Pinpoint the cell where the given text exists, returning its (X, Y) midpoint coordinate. 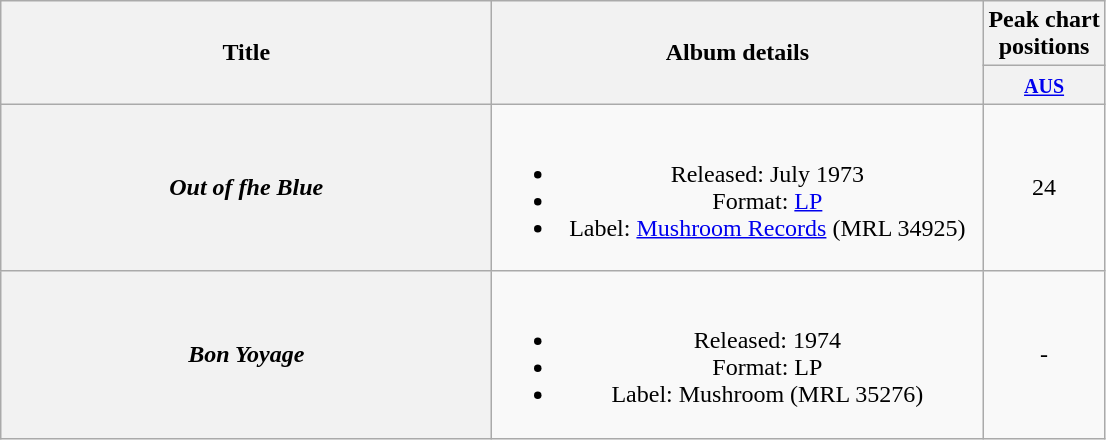
Released: July 1973Format: LPLabel: Mushroom Records (MRL 34925) (738, 188)
AUS (1044, 85)
Title (246, 52)
24 (1044, 188)
Out of fhe Blue (246, 188)
Bon Yoyage (246, 354)
- (1044, 354)
Released: 1974Format: LPLabel: Mushroom (MRL 35276) (738, 354)
Album details (738, 52)
Peak chartpositions (1044, 34)
